Detect which cell encompasses the target text, then output its (x, y) center coordinate. 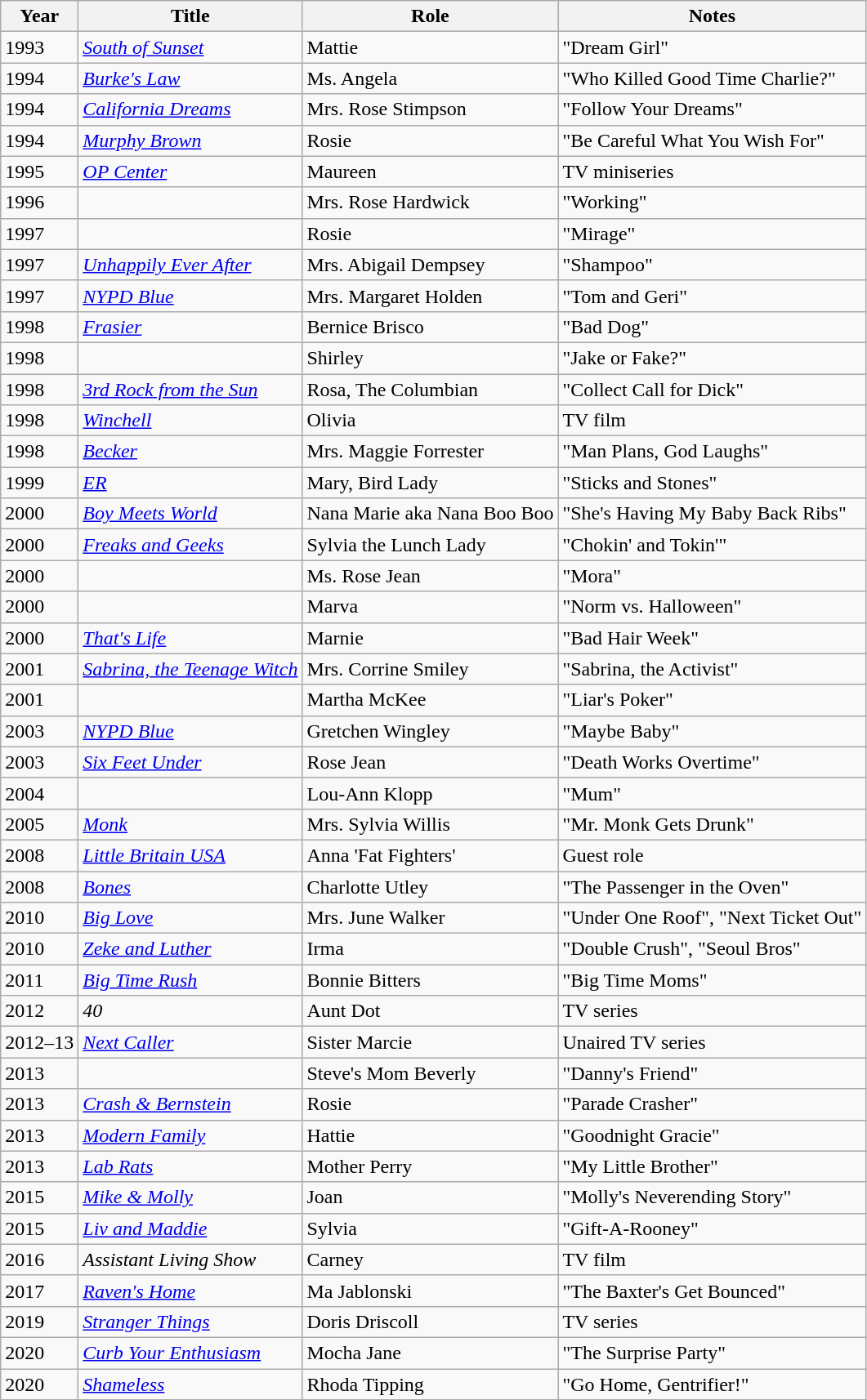
"Bad Dog" (713, 327)
Ma Jablonski (430, 1291)
"Mirage" (713, 234)
2011 (39, 980)
"Sticks and Stones" (713, 483)
"Mum" (713, 793)
Doris Driscoll (430, 1322)
Title (190, 16)
"Dream Girl" (713, 47)
"Norm vs. Halloween" (713, 607)
Carney (430, 1260)
2012–13 (39, 1042)
Shirley (430, 358)
"The Passenger in the Oven" (713, 886)
Steve's Mom Beverly (430, 1073)
Mocha Jane (430, 1353)
ER (190, 483)
Gretchen Wingley (430, 731)
Mrs. Rose Stimpson (430, 109)
Bones (190, 886)
Marnie (430, 638)
"Molly's Neverending Story" (713, 1197)
Ms. Angela (430, 78)
Zeke and Luther (190, 949)
Rosa, The Columbian (430, 390)
Mary, Bird Lady (430, 483)
"Collect Call for Dick" (713, 390)
"Gift-A-Rooney" (713, 1228)
Martha McKee (430, 700)
Lab Rats (190, 1166)
Mrs. June Walker (430, 918)
"Double Crush", "Seoul Bros" (713, 949)
South of Sunset (190, 47)
Monk (190, 824)
1993 (39, 47)
"Follow Your Dreams" (713, 109)
"Parade Crasher" (713, 1104)
"Man Plans, God Laughs" (713, 452)
"Under One Roof", "Next Ticket Out" (713, 918)
2016 (39, 1260)
Frasier (190, 327)
Role (430, 16)
Freaks and Geeks (190, 545)
Mike & Molly (190, 1197)
Aunt Dot (430, 1011)
1996 (39, 203)
Mrs. Maggie Forrester (430, 452)
40 (190, 1011)
Shameless (190, 1384)
Mrs. Rose Hardwick (430, 203)
Unhappily Ever After (190, 265)
"Shampoo" (713, 265)
2017 (39, 1291)
Notes (713, 16)
"Go Home, Gentrifier!" (713, 1384)
Ms. Rose Jean (430, 576)
Sabrina, the Teenage Witch (190, 669)
Mrs. Margaret Holden (430, 296)
Sister Marcie (430, 1042)
"Goodnight Gracie" (713, 1135)
Mrs. Sylvia Willis (430, 824)
Marva (430, 607)
Guest role (713, 855)
Liv and Maddie (190, 1228)
Burke's Law (190, 78)
"Liar's Poker" (713, 700)
Raven's Home (190, 1291)
2012 (39, 1011)
3rd Rock from the Sun (190, 390)
Rose Jean (430, 762)
Big Time Rush (190, 980)
"Tom and Geri" (713, 296)
Unaired TV series (713, 1042)
Six Feet Under (190, 762)
Lou-Ann Klopp (430, 793)
California Dreams (190, 109)
Irma (430, 949)
That's Life (190, 638)
"The Baxter's Get Bounced" (713, 1291)
Curb Your Enthusiasm (190, 1353)
Winchell (190, 421)
"Working" (713, 203)
Big Love (190, 918)
Charlotte Utley (430, 886)
"Chokin' and Tokin'" (713, 545)
Bernice Brisco (430, 327)
"Danny's Friend" (713, 1073)
Crash & Bernstein (190, 1104)
Mrs. Abigail Dempsey (430, 265)
2019 (39, 1322)
"Jake or Fake?" (713, 358)
Rhoda Tipping (430, 1384)
"Sabrina, the Activist" (713, 669)
Modern Family (190, 1135)
"Death Works Overtime" (713, 762)
Little Britain USA (190, 855)
Hattie (430, 1135)
Boy Meets World (190, 514)
Next Caller (190, 1042)
1995 (39, 172)
1999 (39, 483)
Mother Perry (430, 1166)
Sylvia (430, 1228)
"Be Careful What You Wish For" (713, 140)
Murphy Brown (190, 140)
Sylvia the Lunch Lady (430, 545)
2005 (39, 824)
Anna 'Fat Fighters' (430, 855)
"Maybe Baby" (713, 731)
"My Little Brother" (713, 1166)
"Bad Hair Week" (713, 638)
"Big Time Moms" (713, 980)
"She's Having My Baby Back Ribs" (713, 514)
Joan (430, 1197)
"The Surprise Party" (713, 1353)
Bonnie Bitters (430, 980)
TV miniseries (713, 172)
"Who Killed Good Time Charlie?" (713, 78)
OP Center (190, 172)
"Mr. Monk Gets Drunk" (713, 824)
Nana Marie aka Nana Boo Boo (430, 514)
"Mora" (713, 576)
2004 (39, 793)
Year (39, 16)
Assistant Living Show (190, 1260)
Maureen (430, 172)
Becker (190, 452)
Mrs. Corrine Smiley (430, 669)
Mattie (430, 47)
Olivia (430, 421)
Stranger Things (190, 1322)
